Extract the [X, Y] coordinate from the center of the cell holding the provided text.  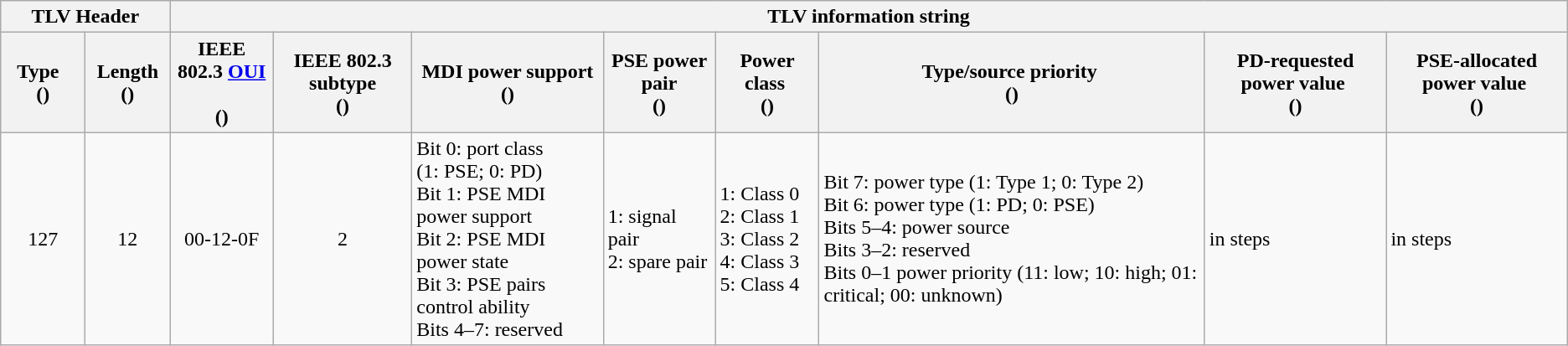
TLV information string [869, 17]
TLV Header [85, 17]
Bit 0: port class (1: PSE; 0: PD)Bit 1: PSE MDI power supportBit 2: PSE MDI power stateBit 3: PSE pairs control abilityBits 4–7: reserved [508, 239]
1: Class 02: Class 13: Class 24: Class 35: Class 4 [767, 239]
00-12-0F [222, 239]
Type () [44, 82]
Power class () [767, 82]
IEEE 802.3 subtype() [342, 82]
1: signal pair2: spare pair [659, 239]
PSE-allocated power value () [1477, 82]
PD-requested power value () [1295, 82]
Length () [127, 82]
127 [44, 239]
MDI power support() [508, 82]
2 [342, 239]
12 [127, 239]
IEEE 802.3 OUI () [222, 82]
Type/source priority () [1012, 82]
PSE power pair() [659, 82]
